Extract the (x, y) coordinate from the center of the cell holding the provided text.  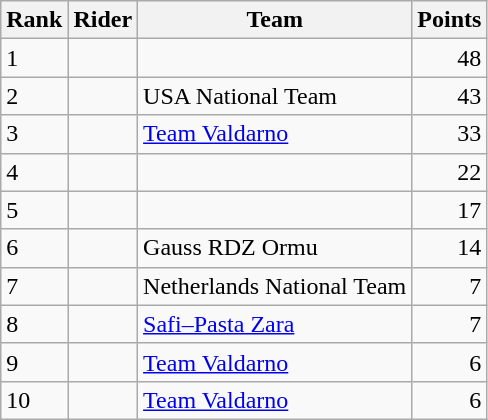
22 (450, 172)
4 (34, 172)
14 (450, 248)
Rank (34, 20)
Points (450, 20)
1 (34, 58)
9 (34, 362)
Gauss RDZ Ormu (275, 248)
17 (450, 210)
Netherlands National Team (275, 286)
3 (34, 134)
10 (34, 400)
43 (450, 96)
33 (450, 134)
5 (34, 210)
48 (450, 58)
Rider (103, 20)
2 (34, 96)
8 (34, 324)
Team (275, 20)
Safi–Pasta Zara (275, 324)
USA National Team (275, 96)
